Capture the cell that displays the provided text and extract its [x, y] central coordinate. 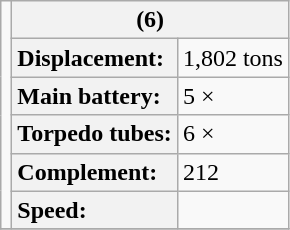
212 [232, 172]
Speed: [95, 210]
Displacement: [95, 58]
Main battery: [95, 96]
1,802 tons [232, 58]
(6) [150, 20]
5 × [232, 96]
Complement: [95, 172]
6 × [232, 134]
Torpedo tubes: [95, 134]
